Pinpoint the cell where the given text exists, returning its [x, y] midpoint coordinate. 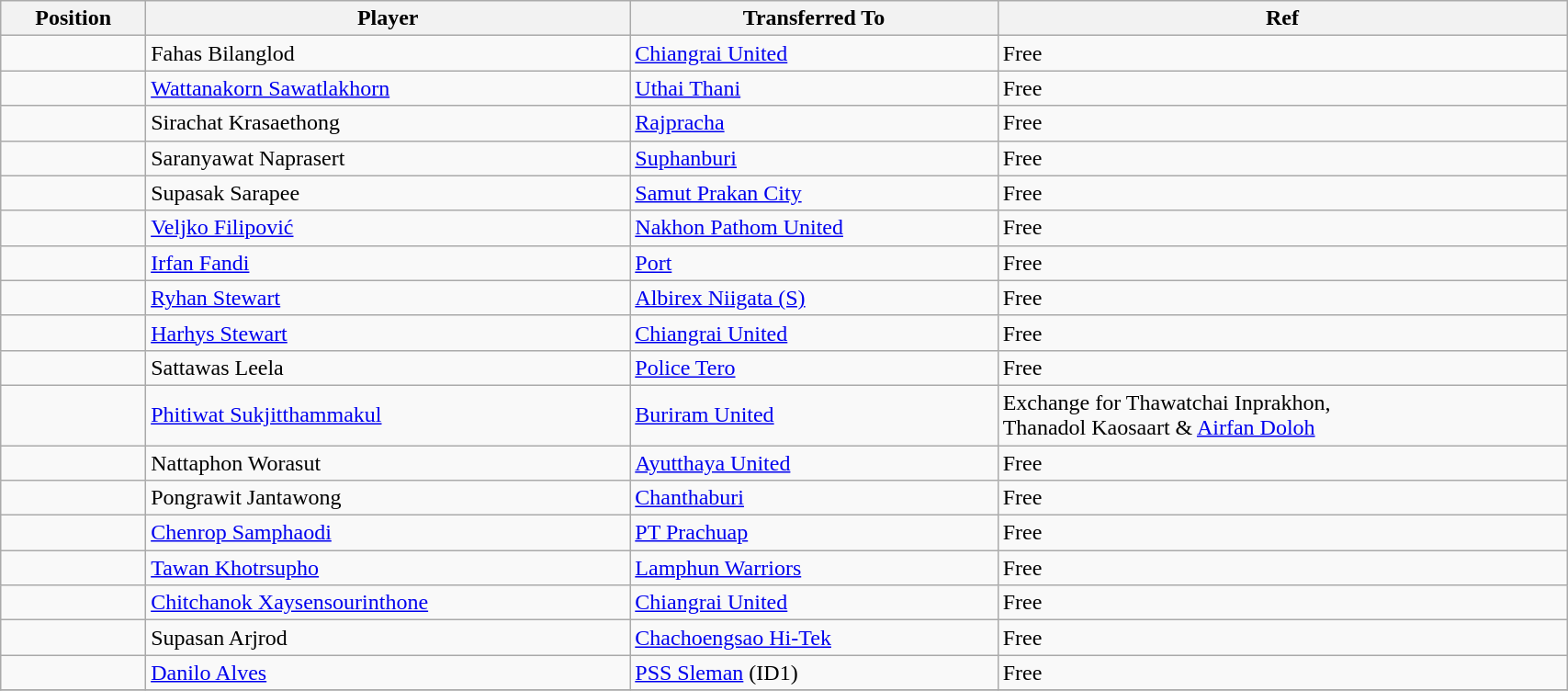
Chachoengsao Hi-Tek [814, 638]
Supasak Sarapee [388, 193]
PSS Sleman (ID1) [814, 673]
Transferred To [814, 18]
Ayutthaya United [814, 462]
Ref [1282, 18]
Nakhon Pathom United [814, 228]
Rajpracha [814, 123]
Player [388, 18]
Chanthaburi [814, 498]
Ryhan Stewart [388, 298]
Pongrawit Jantawong [388, 498]
Wattanakorn Sawatlakhorn [388, 88]
Exchange for Thawatchai Inprakhon, Thanadol Kaosaart & Airfan Doloh [1282, 415]
Uthai Thani [814, 88]
Phitiwat Sukjitthammakul [388, 415]
Sattawas Leela [388, 368]
Tawan Khotrsupho [388, 568]
Veljko Filipović [388, 228]
Fahas Bilanglod [388, 53]
Lamphun Warriors [814, 568]
Position [73, 18]
Irfan Fandi [388, 263]
Police Tero [814, 368]
Harhys Stewart [388, 333]
Chitchanok Xaysensourinthone [388, 603]
Port [814, 263]
Samut Prakan City [814, 193]
Albirex Niigata (S) [814, 298]
Supasan Arjrod [388, 638]
Danilo Alves [388, 673]
Suphanburi [814, 158]
Chenrop Samphaodi [388, 533]
Buriram United [814, 415]
Nattaphon Worasut [388, 462]
PT Prachuap [814, 533]
Saranyawat Naprasert [388, 158]
Sirachat Krasaethong [388, 123]
